Scan for the cell matching the given text and deliver its (X, Y) coordinate at center. 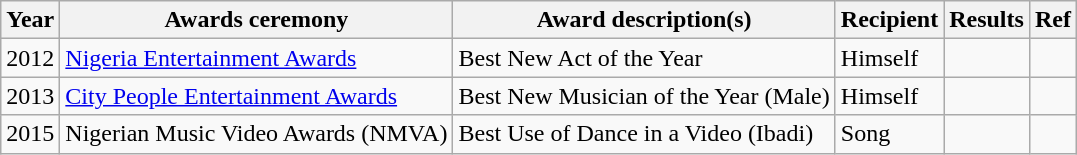
Award description(s) (644, 20)
Awards ceremony (256, 20)
2013 (30, 96)
Recipient (889, 20)
2015 (30, 134)
Results (987, 20)
Nigeria Entertainment Awards (256, 58)
Best New Musician of the Year (Male) (644, 96)
Song (889, 134)
Ref (1052, 20)
Best New Act of the Year (644, 58)
Year (30, 20)
Nigerian Music Video Awards (NMVA) (256, 134)
2012 (30, 58)
City People Entertainment Awards (256, 96)
Best Use of Dance in a Video (Ibadi) (644, 134)
